From the cell containing the given text, extract its center point as [X, Y] coordinate. 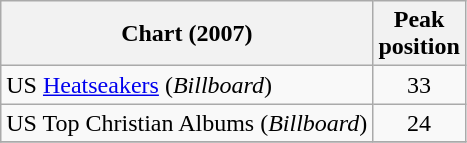
US Top Christian Albums (Billboard) [187, 123]
US Heatseakers (Billboard) [187, 85]
Chart (2007) [187, 34]
Peakposition [419, 34]
33 [419, 85]
24 [419, 123]
